Find where the given text appears and provide that cell's center as [X, Y] coordinate. 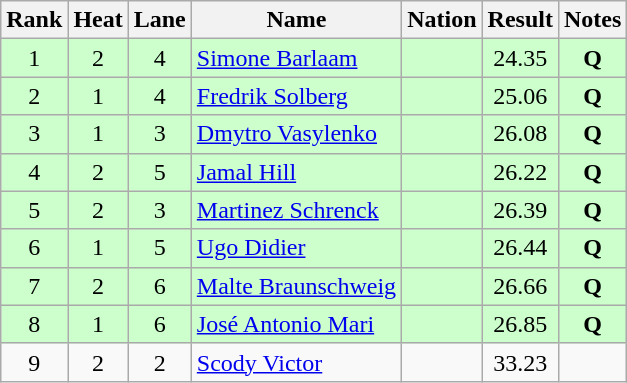
Lane [160, 20]
Fredrik Solberg [296, 96]
Martinez Schrenck [296, 210]
Rank [34, 20]
Notes [592, 20]
Ugo Didier [296, 248]
25.06 [520, 96]
33.23 [520, 362]
7 [34, 286]
24.35 [520, 58]
9 [34, 362]
José Antonio Mari [296, 324]
Simone Barlaam [296, 58]
Heat [98, 20]
26.08 [520, 134]
Result [520, 20]
26.66 [520, 286]
26.22 [520, 172]
26.85 [520, 324]
Dmytro Vasylenko [296, 134]
26.39 [520, 210]
Malte Braunschweig [296, 286]
Name [296, 20]
26.44 [520, 248]
Nation [442, 20]
Scody Victor [296, 362]
Jamal Hill [296, 172]
8 [34, 324]
